Locate the cell with the specified text and output its [x, y] center coordinate. 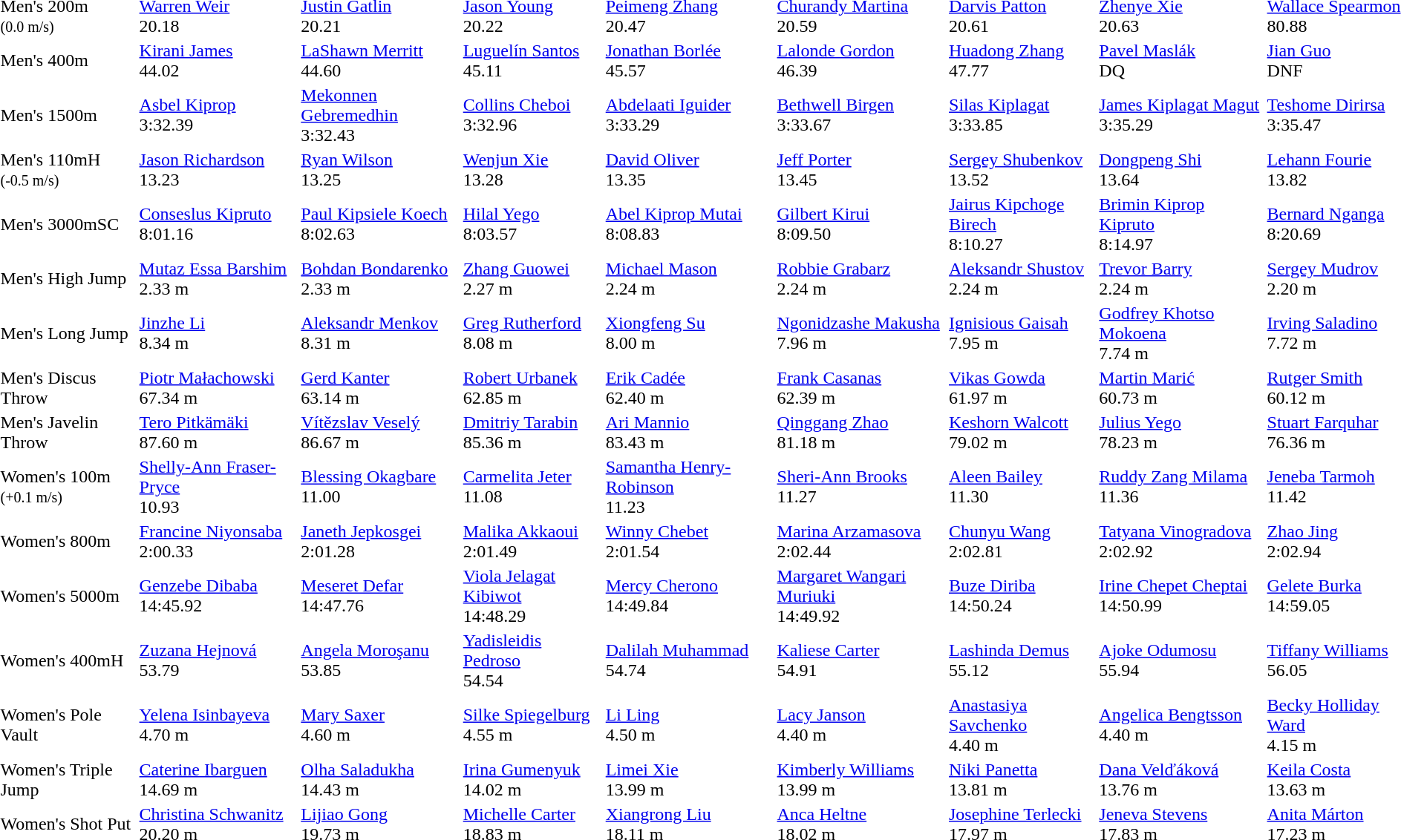
Hilal Yego 8:03.57 [532, 224]
Trevor Barry 2.24 m [1180, 279]
Sergey Shubenkov 13.52 [1022, 169]
Ignisious Gaisah 7.95 m [1022, 333]
Gilbert Kirui 8:09.50 [860, 224]
Martin Marić 60.73 m [1180, 387]
Zuzana Hejnová 53.79 [218, 660]
Frank Casanas 62.39 m [860, 387]
Tero Pitkämäki 87.60 m [218, 432]
Robbie Grabarz 2.24 m [860, 279]
Jairus Kipchoge Birech 8:10.27 [1022, 224]
Niki Panetta 13.81 m [1022, 779]
Silas Kiplagat 3:33.85 [1022, 115]
Margaret Wangari Muriuki 14:49.92 [860, 596]
Bohdan Bondarenko 2.33 m [380, 279]
Lalonde Gordon 46.39 [860, 61]
Irine Chepet Cheptai 14:50.99 [1180, 596]
Aleksandr Shustov 2.24 m [1022, 279]
Blessing Okagbare 11.00 [380, 487]
Genzebe Dibaba 14:45.92 [218, 596]
Caterine Ibarguen 14.69 m [218, 779]
Sheri-Ann Brooks 11.27 [860, 487]
LaShawn Merritt 44.60 [380, 61]
Mary Saxer 4.60 m [380, 725]
Huadong Zhang 47.77 [1022, 61]
Kaliese Carter 54.91 [860, 660]
Jason Richardson 13.23 [218, 169]
Ruddy Zang Milama 11.36 [1180, 487]
Zhang Guowei 2.27 m [532, 279]
Luguelín Santos 45.11 [532, 61]
Mekonnen Gebremedhin 3:32.43 [380, 115]
Ari Mannio 83.43 m [689, 432]
Vikas Gowda 61.97 m [1022, 387]
Qinggang Zhao 81.18 m [860, 432]
Greg Rutherford 8.08 m [532, 333]
Limei Xie 13.99 m [689, 779]
Dalilah Muhammad 54.74 [689, 660]
David Oliver 13.35 [689, 169]
Yelena Isinbayeva 4.70 m [218, 725]
Piotr Małachowski 67.34 m [218, 387]
Angela Moroşanu 53.85 [380, 660]
Ngonidzashe Makusha 7.96 m [860, 333]
Silke Spiegelburg 4.55 m [532, 725]
Malika Akkaoui 2:01.49 [532, 542]
Pavel Maslák DQ [1180, 61]
Asbel Kiprop 3:32.39 [218, 115]
Conseslus Kipruto 8:01.16 [218, 224]
Viola Jelagat Kibiwot 14:48.29 [532, 596]
Dongpeng Shi 13.64 [1180, 169]
Bethwell Birgen 3:33.67 [860, 115]
Kimberly Williams 13.99 m [860, 779]
Mercy Cherono 14:49.84 [689, 596]
Meseret Defar 14:47.76 [380, 596]
Ryan Wilson 13.25 [380, 169]
Carmelita Jeter 11.08 [532, 487]
Francine Niyonsaba 2:00.33 [218, 542]
Dana Velďáková 13.76 m [1180, 779]
Shelly-Ann Fraser-Pryce 10.93 [218, 487]
Ajoke Odumosu 55.94 [1180, 660]
Tatyana Vinogradova 2:02.92 [1180, 542]
Buze Diriba 14:50.24 [1022, 596]
Erik Cadée 62.40 m [689, 387]
Lashinda Demus 55.12 [1022, 660]
Michael Mason 2.24 m [689, 279]
Abdelaati Iguider 3:33.29 [689, 115]
Samantha Henry-Robinson 11.23 [689, 487]
Collins Cheboi 3:32.96 [532, 115]
Yadisleidis Pedroso 54.54 [532, 660]
Vítězslav Veselý 86.67 m [380, 432]
Robert Urbanek 62.85 m [532, 387]
Godfrey Khotso Mokoena 7.74 m [1180, 333]
Aleen Bailey 11.30 [1022, 487]
Paul Kipsiele Koech 8:02.63 [380, 224]
Brimin Kiprop Kipruto 8:14.97 [1180, 224]
Julius Yego 78.23 m [1180, 432]
Jinzhe Li 8.34 m [218, 333]
Xiongfeng Su 8.00 m [689, 333]
Li Ling 4.50 m [689, 725]
Lacy Janson 4.40 m [860, 725]
Anastasiya Savchenko 4.40 m [1022, 725]
Dmitriy Tarabin 85.36 m [532, 432]
Jonathan Borlée 45.57 [689, 61]
Mutaz Essa Barshim 2.33 m [218, 279]
Wenjun Xie 13.28 [532, 169]
Abel Kiprop Mutai 8:08.83 [689, 224]
James Kiplagat Magut 3:35.29 [1180, 115]
Gerd Kanter 63.14 m [380, 387]
Chunyu Wang 2:02.81 [1022, 542]
Kirani James 44.02 [218, 61]
Olha Saladukha 14.43 m [380, 779]
Keshorn Walcott 79.02 m [1022, 432]
Winny Chebet 2:01.54 [689, 542]
Jeff Porter 13.45 [860, 169]
Angelica Bengtsson 4.40 m [1180, 725]
Aleksandr Menkov 8.31 m [380, 333]
Irina Gumenyuk 14.02 m [532, 779]
Marina Arzamasova 2:02.44 [860, 542]
Janeth Jepkosgei 2:01.28 [380, 542]
